Find where the given text appears and provide that cell's center as (x, y) coordinate. 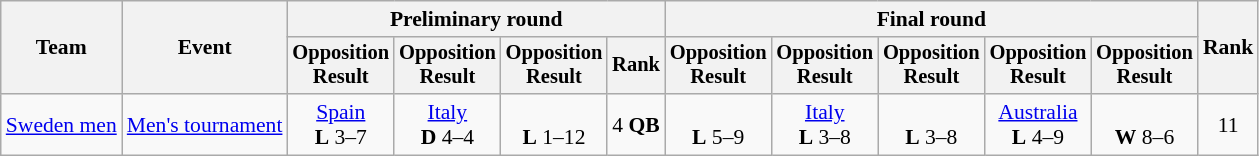
Final round (932, 19)
AustraliaL 4–9 (1038, 124)
Event (205, 48)
Team (62, 48)
Men's tournament (205, 124)
L 5–9 (718, 124)
SpainL 3–7 (340, 124)
Preliminary round (476, 19)
W 8–6 (1144, 124)
ItalyD 4–4 (448, 124)
11 (1228, 124)
Sweden men (62, 124)
L 3–8 (932, 124)
4 QB (636, 124)
L 1–12 (554, 124)
ItalyL 3–8 (824, 124)
